Return (x, y) of the center of cell containing provided text 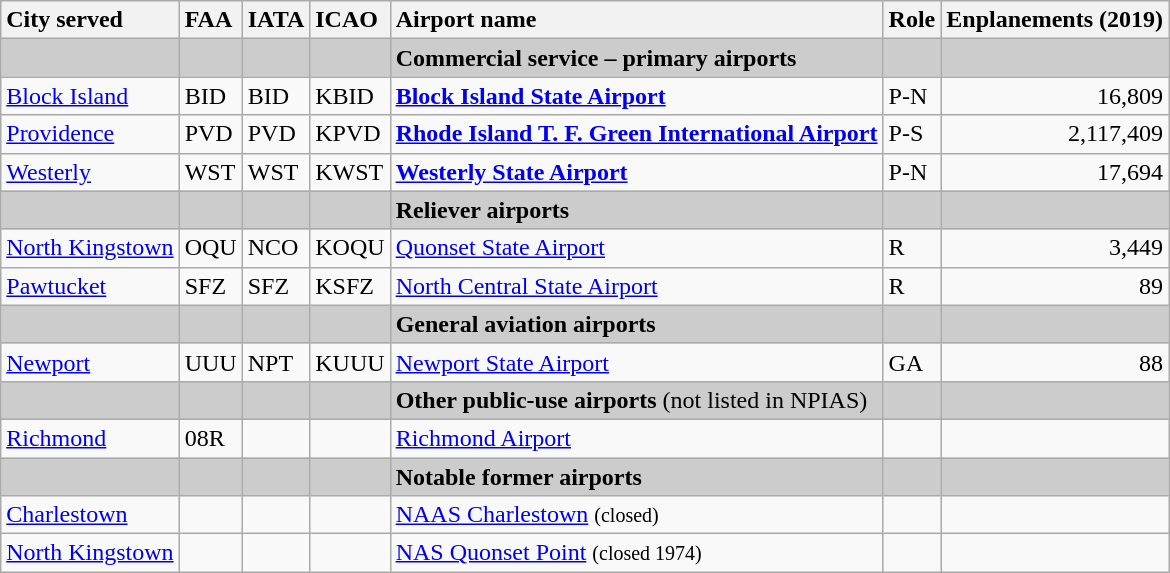
Rhode Island T. F. Green International Airport (636, 134)
Providence (90, 134)
Block Island State Airport (636, 96)
Other public-use airports (not listed in NPIAS) (636, 400)
Westerly State Airport (636, 172)
KBID (350, 96)
Notable former airports (636, 477)
17,694 (1055, 172)
2,117,409 (1055, 134)
KWST (350, 172)
GA (912, 362)
89 (1055, 286)
NAS Quonset Point (closed 1974) (636, 553)
Reliever airports (636, 210)
UUU (210, 362)
KPVD (350, 134)
Newport State Airport (636, 362)
Richmond Airport (636, 438)
NCO (276, 248)
KSFZ (350, 286)
08R (210, 438)
General aviation airports (636, 324)
Richmond (90, 438)
Commercial service – primary airports (636, 58)
Westerly (90, 172)
Role (912, 20)
FAA (210, 20)
Charlestown (90, 515)
16,809 (1055, 96)
3,449 (1055, 248)
NAAS Charlestown (closed) (636, 515)
NPT (276, 362)
IATA (276, 20)
Enplanements (2019) (1055, 20)
City served (90, 20)
Quonset State Airport (636, 248)
ICAO (350, 20)
Block Island (90, 96)
KOQU (350, 248)
88 (1055, 362)
Pawtucket (90, 286)
OQU (210, 248)
North Central State Airport (636, 286)
P-S (912, 134)
Newport (90, 362)
KUUU (350, 362)
Airport name (636, 20)
